Provide the (X, Y) coordinate of the cell's center where the given text is located.  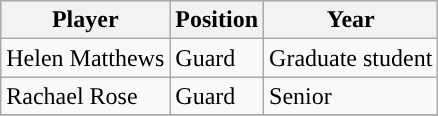
Senior (351, 96)
Helen Matthews (86, 58)
Player (86, 20)
Graduate student (351, 58)
Year (351, 20)
Position (217, 20)
Rachael Rose (86, 96)
